Capture the cell that displays the provided text and extract its (x, y) central coordinate. 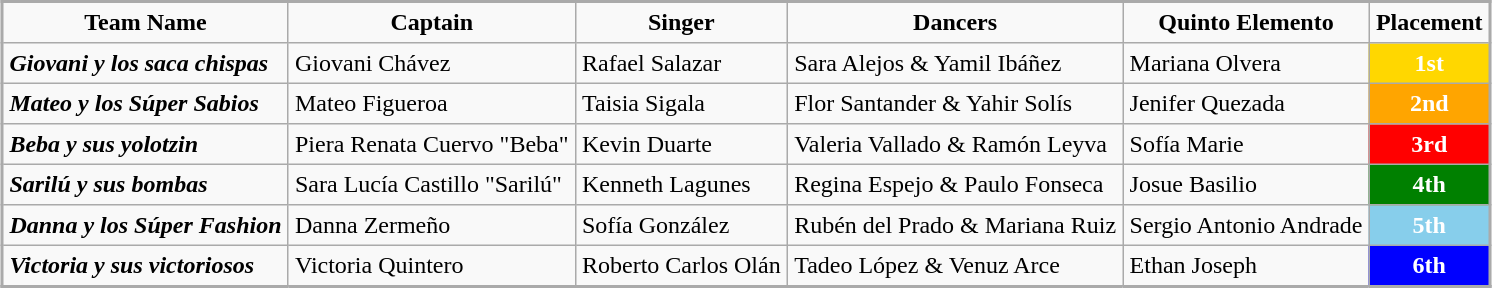
Kevin Duarte (681, 144)
Kenneth Lagunes (681, 184)
Roberto Carlos Olán (681, 265)
Flor Santander & Yahir Solís (954, 103)
Taisia Sigala (681, 103)
1st (1430, 63)
Giovani Chávez (432, 63)
Dancers (954, 22)
Rafael Salazar (681, 63)
Jenifer Quezada (1246, 103)
Victoria y sus victoriosos (145, 265)
Quinto Elemento (1246, 22)
Singer (681, 22)
Valeria Vallado & Ramón Leyva (954, 144)
Mateo Figueroa (432, 103)
Mateo y los Súper Sabios (145, 103)
5th (1430, 225)
Beba y sus yolotzin (145, 144)
Rubén del Prado & Mariana Ruiz (954, 225)
Captain (432, 22)
Josue Basilio (1246, 184)
Team Name (145, 22)
Danna y los Súper Fashion (145, 225)
Sarilú y sus bombas (145, 184)
Placement (1430, 22)
Mariana Olvera (1246, 63)
Regina Espejo & Paulo Fonseca (954, 184)
Sara Lucía Castillo "Sarilú" (432, 184)
4th (1430, 184)
Piera Renata Cuervo "Beba" (432, 144)
Sergio Antonio Andrade (1246, 225)
3rd (1430, 144)
2nd (1430, 103)
Danna Zermeño (432, 225)
Victoria Quintero (432, 265)
Tadeo López & Venuz Arce (954, 265)
Giovani y los saca chispas (145, 63)
6th (1430, 265)
Ethan Joseph (1246, 265)
Sofía Marie (1246, 144)
Sofía González (681, 225)
Sara Alejos & Yamil Ibáñez (954, 63)
